Output the [x, y] coordinate of the center of the cell containing the given text.  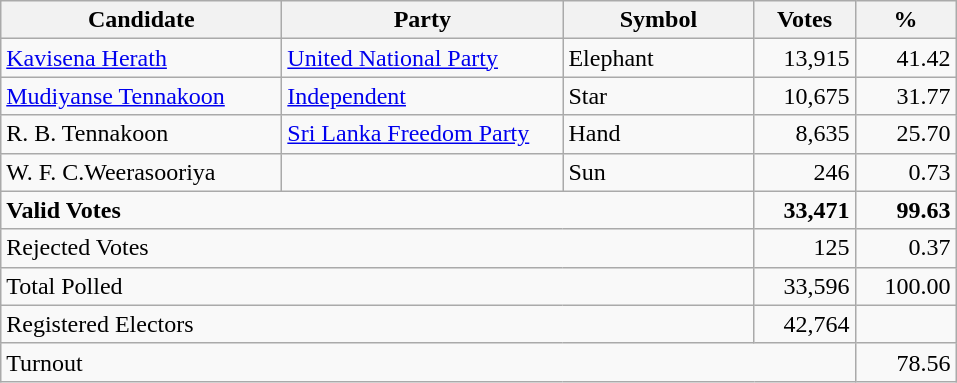
W. F. C.Weerasooriya [142, 172]
13,915 [804, 58]
Mudiyanse Tennakoon [142, 96]
Party [422, 20]
Valid Votes [378, 210]
Independent [422, 96]
246 [804, 172]
United National Party [422, 58]
41.42 [906, 58]
33,596 [804, 286]
10,675 [804, 96]
33,471 [804, 210]
0.73 [906, 172]
Sri Lanka Freedom Party [422, 134]
31.77 [906, 96]
% [906, 20]
42,764 [804, 324]
R. B. Tennakoon [142, 134]
Kavisena Herath [142, 58]
Total Polled [378, 286]
Sun [658, 172]
Hand [658, 134]
25.70 [906, 134]
78.56 [906, 362]
Symbol [658, 20]
Candidate [142, 20]
Votes [804, 20]
125 [804, 248]
Rejected Votes [378, 248]
8,635 [804, 134]
100.00 [906, 286]
0.37 [906, 248]
Elephant [658, 58]
Registered Electors [378, 324]
Turnout [428, 362]
99.63 [906, 210]
Star [658, 96]
